For the text-containing cell, return its midpoint in [X, Y] coordinate format. 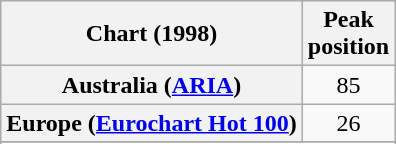
Europe (Eurochart Hot 100) [152, 123]
Australia (ARIA) [152, 85]
85 [348, 85]
Peakposition [348, 34]
Chart (1998) [152, 34]
26 [348, 123]
